Find where the given text appears and provide that cell's center as (x, y) coordinate. 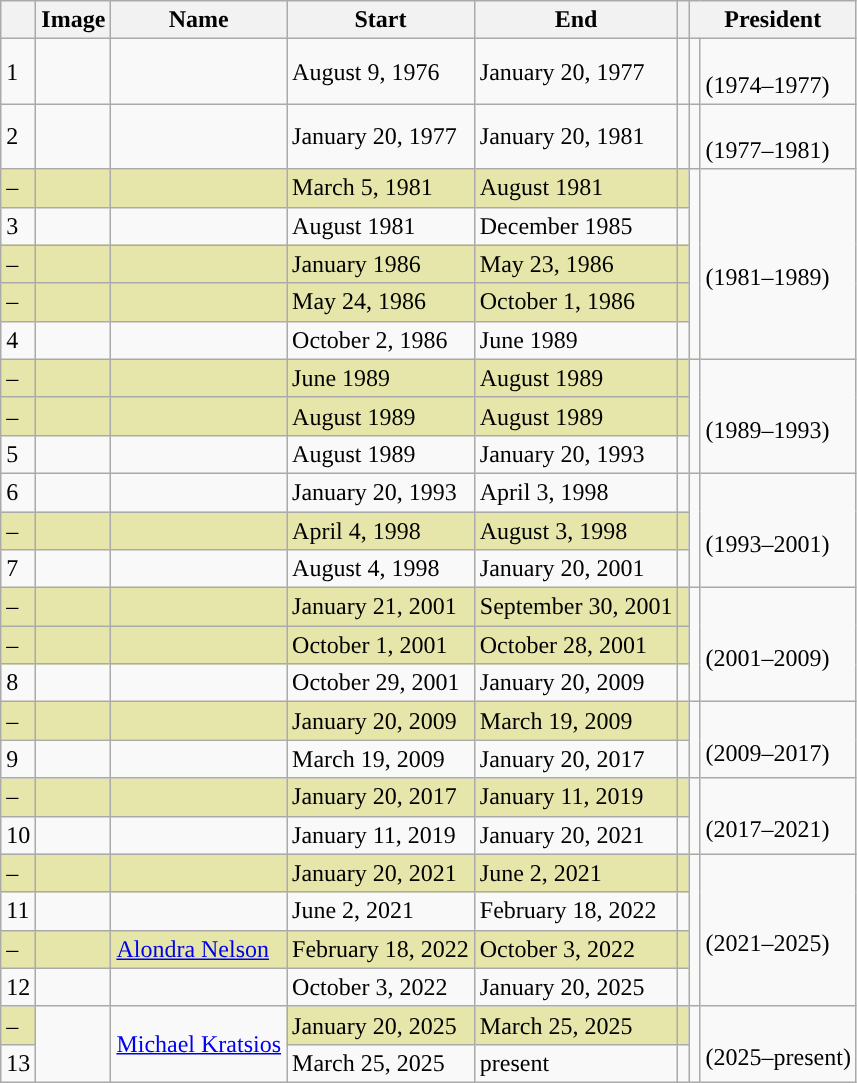
January 1986 (381, 264)
January 21, 2001 (381, 607)
7 (18, 569)
(1989–1993) (778, 416)
(1981–1989) (778, 264)
May 23, 1986 (576, 264)
(1977–1981) (778, 136)
March 5, 1981 (381, 188)
(2025–present) (778, 1044)
(2001–2009) (778, 645)
August 4, 1998 (381, 569)
October 28, 2001 (576, 645)
(1974–1977) (778, 72)
11 (18, 911)
August 9, 1976 (381, 72)
Name (199, 20)
(2009–2017) (778, 740)
End (576, 20)
(2017–2021) (778, 816)
5 (18, 454)
6 (18, 492)
January 20, 1981 (576, 136)
May 24, 1986 (381, 302)
October 1, 2001 (381, 645)
8 (18, 683)
12 (18, 987)
April 3, 1998 (576, 492)
August 3, 1998 (576, 531)
January 20, 2001 (576, 569)
September 30, 2001 (576, 607)
October 2, 1986 (381, 340)
April 4, 1998 (381, 531)
1 (18, 72)
(1993–2001) (778, 530)
Michael Kratsios (199, 1044)
10 (18, 835)
2 (18, 136)
President (772, 20)
October 29, 2001 (381, 683)
Alondra Nelson (199, 949)
Start (381, 20)
13 (18, 1063)
December 1985 (576, 226)
present (576, 1063)
October 1, 1986 (576, 302)
(2021–2025) (778, 930)
4 (18, 340)
3 (18, 226)
Image (74, 20)
9 (18, 759)
